Locate the cell with the specified text and output its (x, y) center coordinate. 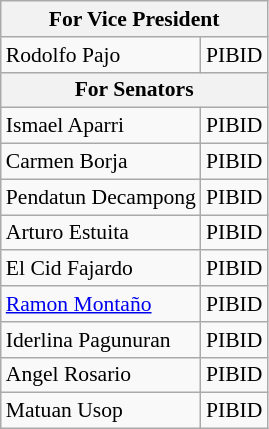
Matuan Usop (101, 411)
For Senators (134, 90)
Iderlina Pagunuran (101, 340)
Carmen Borja (101, 162)
Angel Rosario (101, 375)
Ismael Aparri (101, 126)
For Vice President (134, 19)
Pendatun Decampong (101, 197)
El Cid Fajardo (101, 269)
Rodolfo Pajo (101, 55)
Arturo Estuita (101, 233)
Ramon Montaño (101, 304)
